Output the (x, y) coordinate of the center of the cell containing the given text.  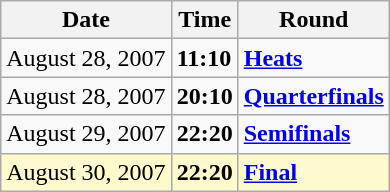
20:10 (204, 96)
Semifinals (314, 134)
Heats (314, 58)
11:10 (204, 58)
Date (86, 20)
August 29, 2007 (86, 134)
August 30, 2007 (86, 172)
Quarterfinals (314, 96)
Round (314, 20)
Final (314, 172)
Time (204, 20)
